Output the (X, Y) coordinate of the center of the cell containing the given text.  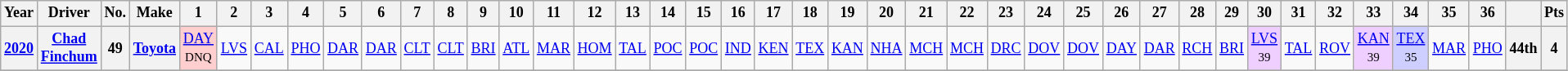
IND (738, 48)
HOM (594, 48)
6 (381, 13)
9 (483, 13)
25 (1084, 13)
34 (1411, 13)
18 (810, 13)
7 (417, 13)
ATL (516, 48)
36 (1488, 13)
28 (1197, 13)
NHA (886, 48)
KAN39 (1373, 48)
Chad Finchum (69, 48)
No. (115, 13)
KAN (848, 48)
12 (594, 13)
LVS (234, 48)
Driver (69, 13)
ROV (1336, 48)
44th (1524, 48)
11 (554, 13)
Toyota (154, 48)
31 (1298, 13)
3 (268, 13)
22 (967, 13)
DAY (1121, 48)
26 (1121, 13)
23 (1006, 13)
5 (344, 13)
24 (1044, 13)
29 (1232, 13)
2 (234, 13)
27 (1159, 13)
RCH (1197, 48)
16 (738, 13)
19 (848, 13)
35 (1449, 13)
Pts (1555, 13)
DAYDNQ (198, 48)
20 (886, 13)
21 (926, 13)
KEN (773, 48)
TEX35 (1411, 48)
14 (668, 13)
CAL (268, 48)
33 (1373, 13)
30 (1264, 13)
13 (633, 13)
32 (1336, 13)
1 (198, 13)
DRC (1006, 48)
TEX (810, 48)
17 (773, 13)
Year (20, 13)
Make (154, 13)
LVS39 (1264, 48)
49 (115, 48)
10 (516, 13)
8 (450, 13)
2020 (20, 48)
15 (704, 13)
